Return [X, Y] of the center of cell containing provided text 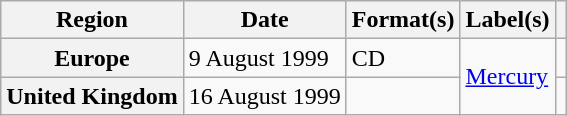
Mercury [508, 77]
Label(s) [508, 20]
Europe [92, 58]
Date [264, 20]
Region [92, 20]
United Kingdom [92, 96]
CD [403, 58]
9 August 1999 [264, 58]
16 August 1999 [264, 96]
Format(s) [403, 20]
